Find where the given text appears and provide that cell's center as (x, y) coordinate. 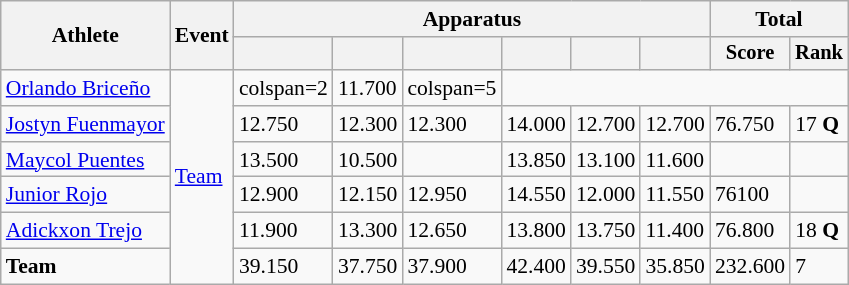
Junior Rojo (86, 195)
Rank (819, 54)
11.700 (368, 88)
14.000 (536, 124)
76100 (750, 195)
Orlando Briceño (86, 88)
Jostyn Fuenmayor (86, 124)
colspan=2 (284, 88)
Athlete (86, 36)
76.750 (750, 124)
42.400 (536, 267)
12.650 (452, 231)
Score (750, 54)
Event (202, 36)
76.800 (750, 231)
10.500 (368, 160)
12.000 (606, 195)
13.100 (606, 160)
13.500 (284, 160)
13.750 (606, 231)
11.550 (674, 195)
13.850 (536, 160)
11.400 (674, 231)
17 Q (819, 124)
18 Q (819, 231)
7 (819, 267)
39.150 (284, 267)
colspan=5 (452, 88)
12.950 (452, 195)
Adickxon Trejo (86, 231)
14.550 (536, 195)
12.150 (368, 195)
37.900 (452, 267)
11.600 (674, 160)
Maycol Puentes (86, 160)
13.300 (368, 231)
37.750 (368, 267)
12.750 (284, 124)
232.600 (750, 267)
Apparatus (472, 19)
Total (779, 19)
11.900 (284, 231)
39.550 (606, 267)
12.900 (284, 195)
35.850 (674, 267)
13.800 (536, 231)
